Pinpoint the cell where the given text exists, returning its [x, y] midpoint coordinate. 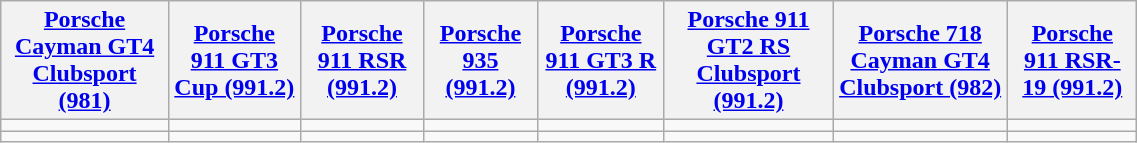
Porsche 718 Cayman GT4 Clubsport (982) [920, 60]
Porsche 911 RSR (991.2) [362, 60]
Porsche 911 GT2 RS Clubsport (991.2) [748, 60]
Porsche 911 GT3 R (991.2) [600, 60]
Porsche 911 RSR-19 (991.2) [1072, 60]
Porsche 935 (991.2) [481, 60]
Porsche Cayman GT4 Clubsport (981) [85, 60]
Porsche 911 GT3 Cup (991.2) [234, 60]
